Output the [x, y] coordinate of the center of the cell containing the given text.  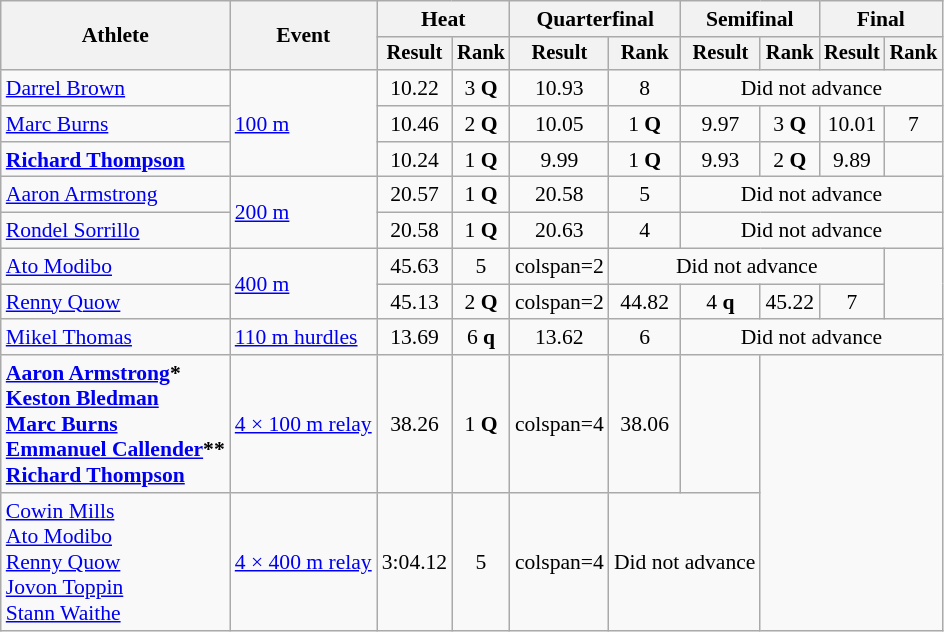
10.46 [414, 124]
Final [880, 19]
400 m [304, 284]
Cowin MillsAto ModiboRenny QuowJovon ToppinStann Waithe [116, 562]
Mikel Thomas [116, 338]
Quarterfinal [596, 19]
10.24 [414, 160]
200 m [304, 212]
45.22 [790, 302]
Richard Thompson [116, 160]
100 m [304, 124]
45.13 [414, 302]
38.26 [414, 424]
4 × 100 m relay [304, 424]
9.97 [720, 124]
20.57 [414, 195]
Ato Modibo [116, 267]
10.05 [560, 124]
13.69 [414, 338]
10.93 [560, 88]
10.22 [414, 88]
Marc Burns [116, 124]
Semifinal [750, 19]
110 m hurdles [304, 338]
20.63 [560, 231]
38.06 [645, 424]
9.89 [852, 160]
Aaron Armstrong*Keston BledmanMarc BurnsEmmanuel Callender**Richard Thompson [116, 424]
4 [645, 231]
4 × 400 m relay [304, 562]
9.93 [720, 160]
8 [645, 88]
3:04.12 [414, 562]
Aaron Armstrong [116, 195]
13.62 [560, 338]
Rondel Sorrillo [116, 231]
Athlete [116, 36]
10.01 [852, 124]
6 [645, 338]
Renny Quow [116, 302]
Event [304, 36]
4 q [720, 302]
9.99 [560, 160]
45.63 [414, 267]
6 q [481, 338]
44.82 [645, 302]
Darrel Brown [116, 88]
Heat [444, 19]
